Return [x, y] of the center of cell containing provided text 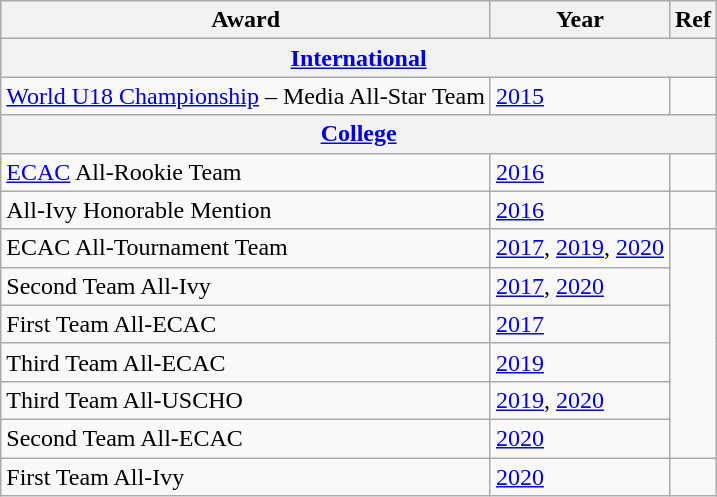
Third Team All-USCHO [246, 400]
Third Team All-ECAC [246, 362]
Award [246, 20]
College [359, 134]
ECAC All-Tournament Team [246, 248]
2019 [580, 362]
Second Team All-Ivy [246, 286]
2017 [580, 324]
All-Ivy Honorable Mention [246, 210]
First Team All-ECAC [246, 324]
2019, 2020 [580, 400]
2017, 2020 [580, 286]
First Team All-Ivy [246, 477]
2015 [580, 96]
Second Team All-ECAC [246, 438]
Ref [692, 20]
International [359, 58]
2017, 2019, 2020 [580, 248]
ECAC All-Rookie Team [246, 172]
World U18 Championship – Media All-Star Team [246, 96]
Year [580, 20]
